Pinpoint the cell where the given text exists, returning its [x, y] midpoint coordinate. 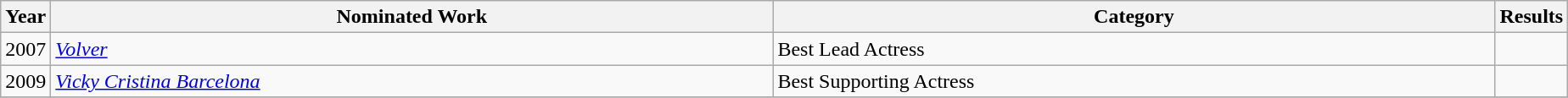
2007 [25, 49]
Vicky Cristina Barcelona [412, 81]
Volver [412, 49]
Results [1532, 17]
Best Supporting Actress [1134, 81]
Nominated Work [412, 17]
Best Lead Actress [1134, 49]
2009 [25, 81]
Category [1134, 17]
Year [25, 17]
